Identify which cell holds the provided text, then report its [x, y] central coordinate. 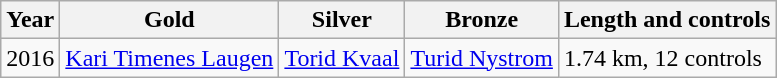
Bronze [482, 20]
Length and controls [666, 20]
Silver [342, 20]
2016 [30, 58]
Gold [170, 20]
Kari Timenes Laugen [170, 58]
Torid Kvaal [342, 58]
Year [30, 20]
1.74 km, 12 controls [666, 58]
Turid Nystrom [482, 58]
